Scan for the cell matching the given text and deliver its [x, y] coordinate at center. 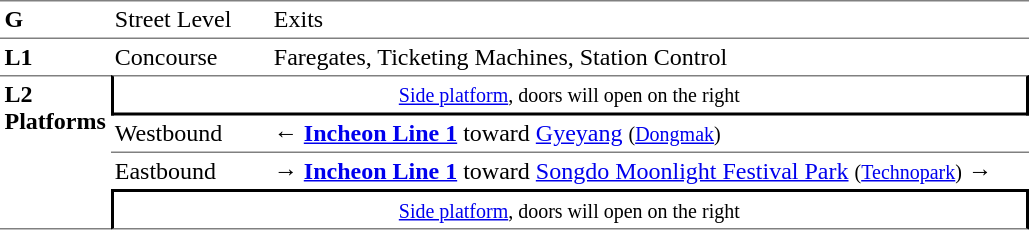
G [55, 20]
Eastbound [190, 171]
L2Platforms [55, 152]
Street Level [190, 20]
← Incheon Line 1 toward Gyeyang (Dongmak) [648, 135]
Faregates, Ticketing Machines, Station Control [648, 57]
Exits [648, 20]
Concourse [190, 57]
L1 [55, 57]
Westbound [190, 135]
→ Incheon Line 1 toward Songdo Moonlight Festival Park (Technopark) → [648, 171]
